Return [x, y] of the center of cell containing provided text 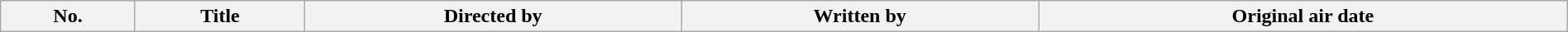
Written by [860, 16]
Original air date [1303, 16]
Title [220, 16]
Directed by [493, 16]
No. [68, 16]
